Identify which cell holds the provided text, then report its (x, y) central coordinate. 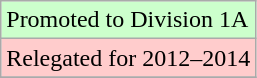
Promoted to Division 1A (128, 20)
Relegated for 2012–2014 (128, 58)
